From the cell containing the given text, extract its center point as [X, Y] coordinate. 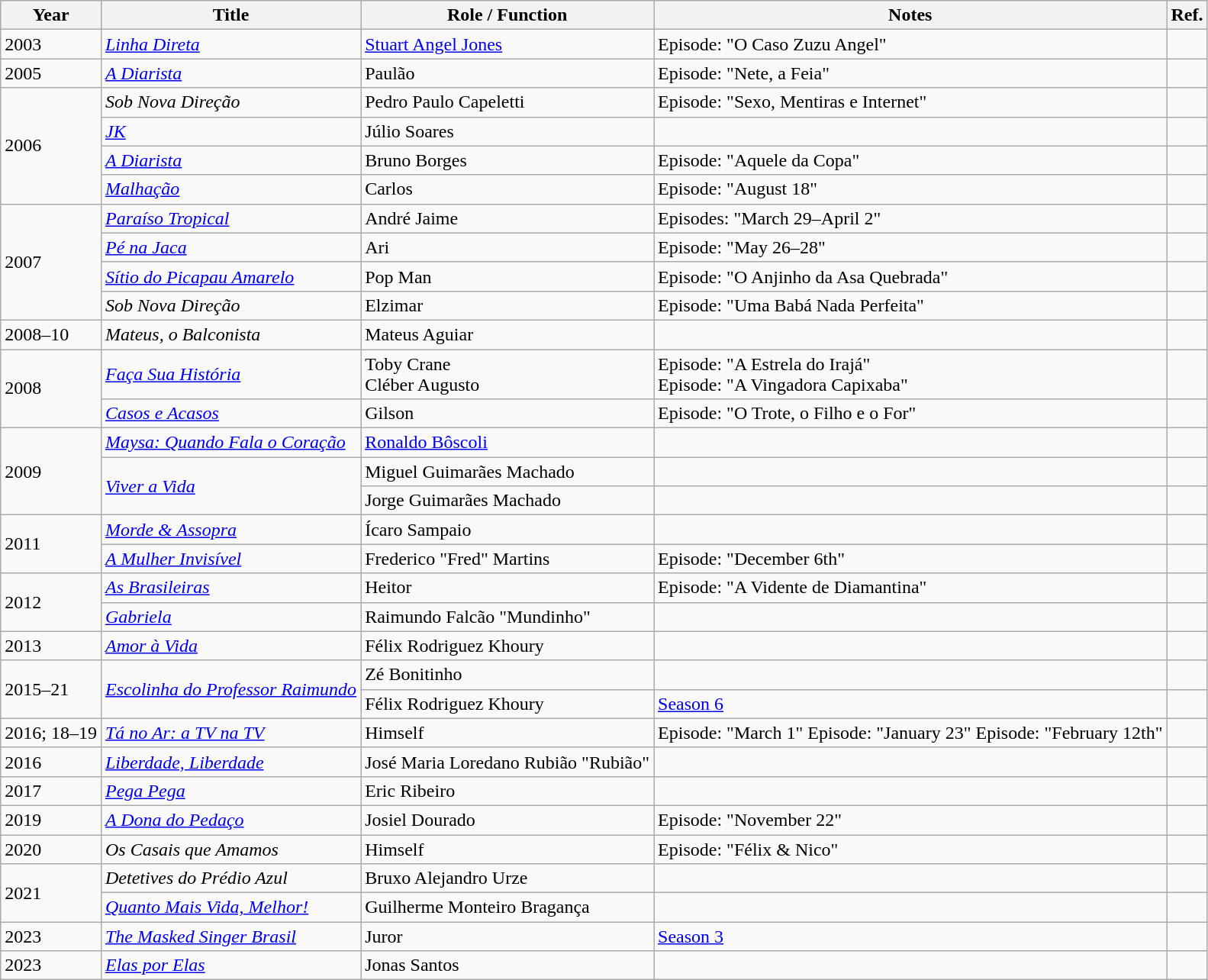
André Jaime [507, 218]
Liberdade, Liberdade [230, 762]
Episode: "O Anjinho da Asa Quebrada" [910, 276]
Episode: "December 6th" [910, 559]
Pop Man [507, 276]
Episodes: "March 29–April 2" [910, 218]
Gabriela [230, 617]
Season 6 [910, 704]
2005 [51, 73]
2016 [51, 762]
2015–21 [51, 689]
Season 3 [910, 936]
2011 [51, 544]
A Dona do Pedaço [230, 820]
A Mulher Invisível [230, 559]
2008–10 [51, 334]
Jorge Guimarães Machado [507, 501]
2013 [51, 646]
Episode: "May 26–28" [910, 247]
Eric Ribeiro [507, 791]
Maysa: Quando Fala o Coração [230, 443]
Episode: "Nete, a Feia" [910, 73]
JK [230, 131]
Heitor [507, 588]
Josiel Dourado [507, 820]
Pé na Jaca [230, 247]
Pega Pega [230, 791]
Elas por Elas [230, 965]
Viver a Vida [230, 486]
Júlio Soares [507, 131]
Role / Function [507, 15]
Mateus Aguiar [507, 334]
Miguel Guimarães Machado [507, 472]
Episode: "A Estrela do Irajá"Episode: "A Vingadora Capixaba" [910, 374]
Paulão [507, 73]
Ref. [1187, 15]
Jonas Santos [507, 965]
Mateus, o Balconista [230, 334]
2019 [51, 820]
Episode: "August 18" [910, 189]
Episode: "Aquele da Copa" [910, 160]
Casos e Acasos [230, 414]
Episode: "A Vidente de Diamantina" [910, 588]
2020 [51, 849]
Ari [507, 247]
The Masked Singer Brasil [230, 936]
Stuart Angel Jones [507, 44]
Malhação [230, 189]
Amor à Vida [230, 646]
Episode: "O Trote, o Filho e o For" [910, 414]
2012 [51, 602]
Year [51, 15]
Title [230, 15]
Zé Bonitinho [507, 675]
Morde & Assopra [230, 530]
Episode: "March 1" Episode: "January 23" Episode: "February 12th" [910, 733]
Juror [507, 936]
As Brasileiras [230, 588]
Notes [910, 15]
Faça Sua História [230, 374]
Detetives do Prédio Azul [230, 878]
Ronaldo Bôscoli [507, 443]
Paraíso Tropical [230, 218]
Guilherme Monteiro Bragança [507, 907]
2003 [51, 44]
Raimundo Falcão "Mundinho" [507, 617]
2021 [51, 893]
Toby CraneCléber Augusto [507, 374]
2016; 18–19 [51, 733]
Tá no Ar: a TV na TV [230, 733]
2007 [51, 262]
Episode: "O Caso Zuzu Angel" [910, 44]
2009 [51, 472]
Quanto Mais Vida, Melhor! [230, 907]
Episode: "Sexo, Mentiras e Internet" [910, 102]
Episode: "November 22" [910, 820]
Elzimar [507, 305]
Gilson [507, 414]
Carlos [507, 189]
Bruxo Alejandro Urze [507, 878]
2017 [51, 791]
Bruno Borges [507, 160]
Ícaro Sampaio [507, 530]
Frederico "Fred" Martins [507, 559]
Escolinha do Professor Raimundo [230, 689]
Linha Direta [230, 44]
Os Casais que Amamos [230, 849]
2006 [51, 146]
Sítio do Picapau Amarelo [230, 276]
Pedro Paulo Capeletti [507, 102]
Episode: "Félix & Nico" [910, 849]
Episode: "Uma Babá Nada Perfeita" [910, 305]
2008 [51, 389]
José Maria Loredano Rubião "Rubião" [507, 762]
